Extract the (X, Y) coordinate from the center of the cell holding the provided text.  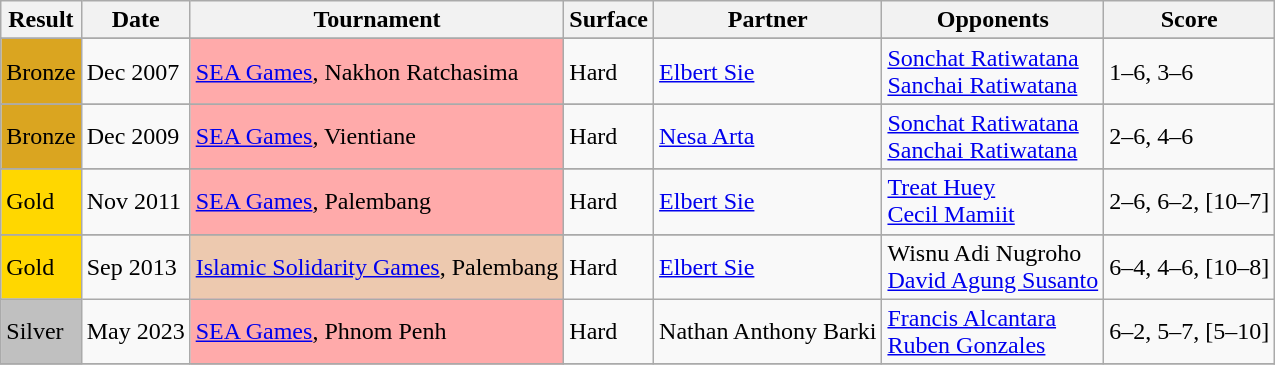
2–6, 4–6 (1190, 136)
Dec 2009 (136, 136)
May 2023 (136, 332)
Dec 2007 (136, 72)
1–6, 3–6 (1190, 72)
SEA Games, Vientiane (377, 136)
Treat Huey Cecil Mamiit (993, 202)
Partner (768, 20)
Francis Alcantara Ruben Gonzales (993, 332)
Silver (41, 332)
Opponents (993, 20)
6–2, 5–7, [5–10] (1190, 332)
Nesa Arta (768, 136)
2–6, 6–2, [10–7] (1190, 202)
Score (1190, 20)
SEA Games, Phnom Penh (377, 332)
SEA Games, Palembang (377, 202)
Wisnu Adi Nugroho David Agung Susanto (993, 266)
6–4, 4–6, [10–8] (1190, 266)
Nathan Anthony Barki (768, 332)
Nov 2011 (136, 202)
Tournament (377, 20)
Surface (609, 20)
Islamic Solidarity Games, Palembang (377, 266)
Result (41, 20)
Date (136, 20)
SEA Games, Nakhon Ratchasima (377, 72)
Sep 2013 (136, 266)
